Pinpoint the cell where the given text exists, returning its [X, Y] midpoint coordinate. 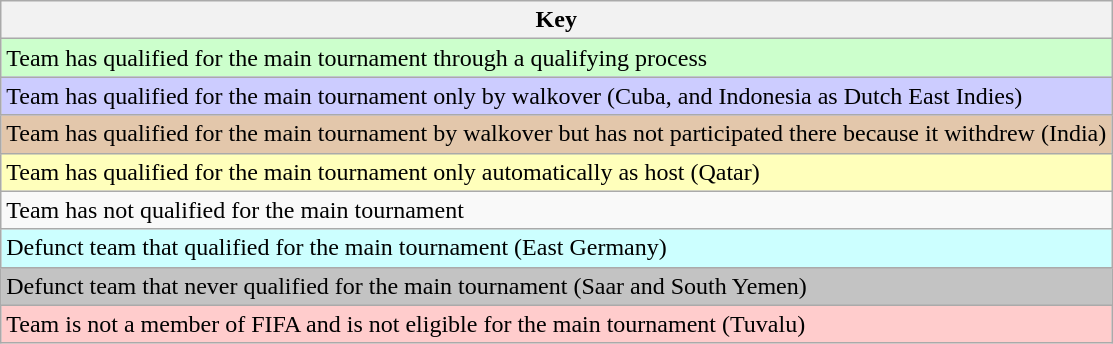
Team has qualified for the main tournament through a qualifying process [556, 58]
Team has not qualified for the main tournament [556, 210]
Defunct team that qualified for the main tournament (East Germany) [556, 248]
Team is not a member of FIFA and is not eligible for the main tournament (Tuvalu) [556, 324]
Team has qualified for the main tournament only automatically as host (Qatar) [556, 172]
Team has qualified for the main tournament only by walkover (Cuba, and Indonesia as Dutch East Indies) [556, 96]
Team has qualified for the main tournament by walkover but has not participated there because it withdrew (India) [556, 134]
Key [556, 20]
Defunct team that never qualified for the main tournament (Saar and South Yemen) [556, 286]
